Extract the [x, y] coordinate from the center of the cell holding the provided text.  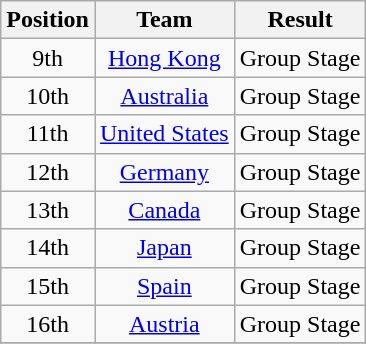
Position [48, 20]
9th [48, 58]
11th [48, 134]
15th [48, 286]
13th [48, 210]
Australia [164, 96]
14th [48, 248]
Germany [164, 172]
16th [48, 324]
Spain [164, 286]
Team [164, 20]
Austria [164, 324]
12th [48, 172]
10th [48, 96]
Hong Kong [164, 58]
Japan [164, 248]
Result [300, 20]
Canada [164, 210]
United States [164, 134]
